Capture the cell that displays the provided text and extract its (x, y) central coordinate. 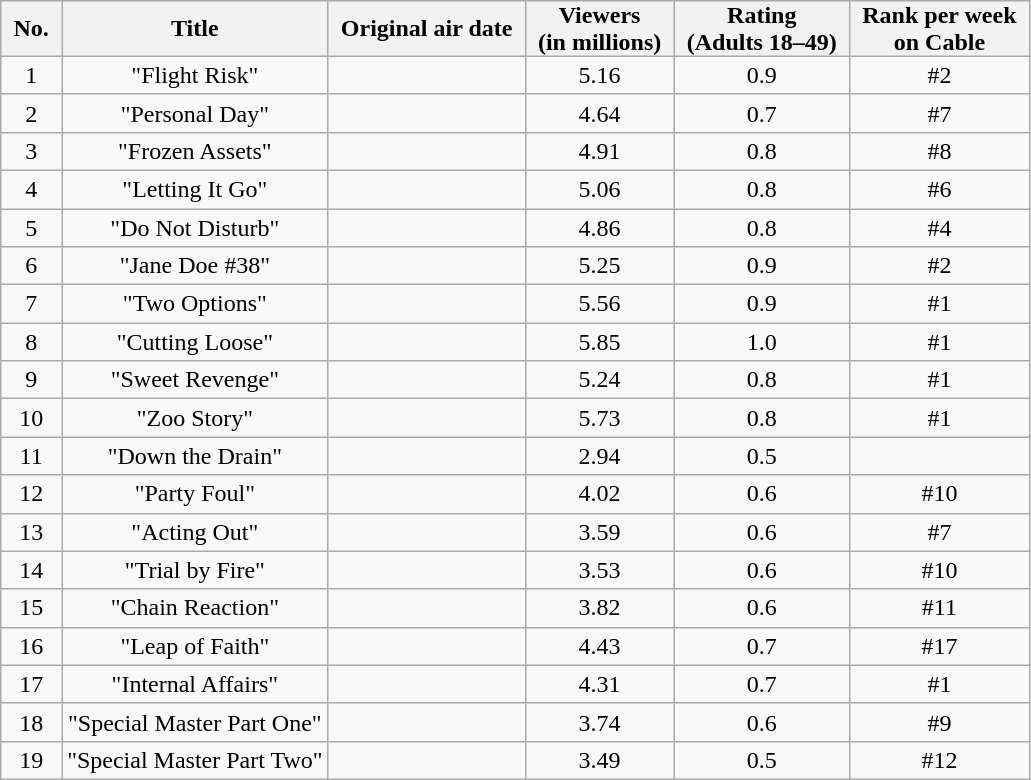
"Zoo Story" (195, 418)
#8 (940, 151)
5 (32, 227)
4.91 (600, 151)
#17 (940, 646)
4.64 (600, 113)
1.0 (762, 342)
#4 (940, 227)
"Frozen Assets" (195, 151)
9 (32, 380)
"Down the Drain" (195, 456)
Title (195, 29)
13 (32, 532)
1 (32, 75)
5.06 (600, 189)
18 (32, 722)
3.59 (600, 532)
8 (32, 342)
10 (32, 418)
4 (32, 189)
"Party Foul" (195, 494)
#6 (940, 189)
"Flight Risk" (195, 75)
"Chain Reaction" (195, 608)
"Jane Doe #38" (195, 266)
3 (32, 151)
4.02 (600, 494)
5.25 (600, 266)
#12 (940, 760)
2.94 (600, 456)
Original air date (426, 29)
16 (32, 646)
#11 (940, 608)
4.86 (600, 227)
3.49 (600, 760)
5.24 (600, 380)
"Sweet Revenge" (195, 380)
15 (32, 608)
14 (32, 570)
19 (32, 760)
5.73 (600, 418)
2 (32, 113)
"Personal Day" (195, 113)
"Special Master Part Two" (195, 760)
"Do Not Disturb" (195, 227)
4.31 (600, 684)
"Acting Out" (195, 532)
6 (32, 266)
Rating(Adults 18–49) (762, 29)
"Cutting Loose" (195, 342)
3.53 (600, 570)
17 (32, 684)
#9 (940, 722)
"Trial by Fire" (195, 570)
4.43 (600, 646)
Rank per weekon Cable (940, 29)
"Two Options" (195, 304)
11 (32, 456)
5.85 (600, 342)
5.56 (600, 304)
5.16 (600, 75)
"Special Master Part One" (195, 722)
3.82 (600, 608)
"Internal Affairs" (195, 684)
12 (32, 494)
Viewers(in millions) (600, 29)
No. (32, 29)
"Leap of Faith" (195, 646)
3.74 (600, 722)
"Letting It Go" (195, 189)
7 (32, 304)
